Scan for the cell matching the given text and deliver its [X, Y] coordinate at center. 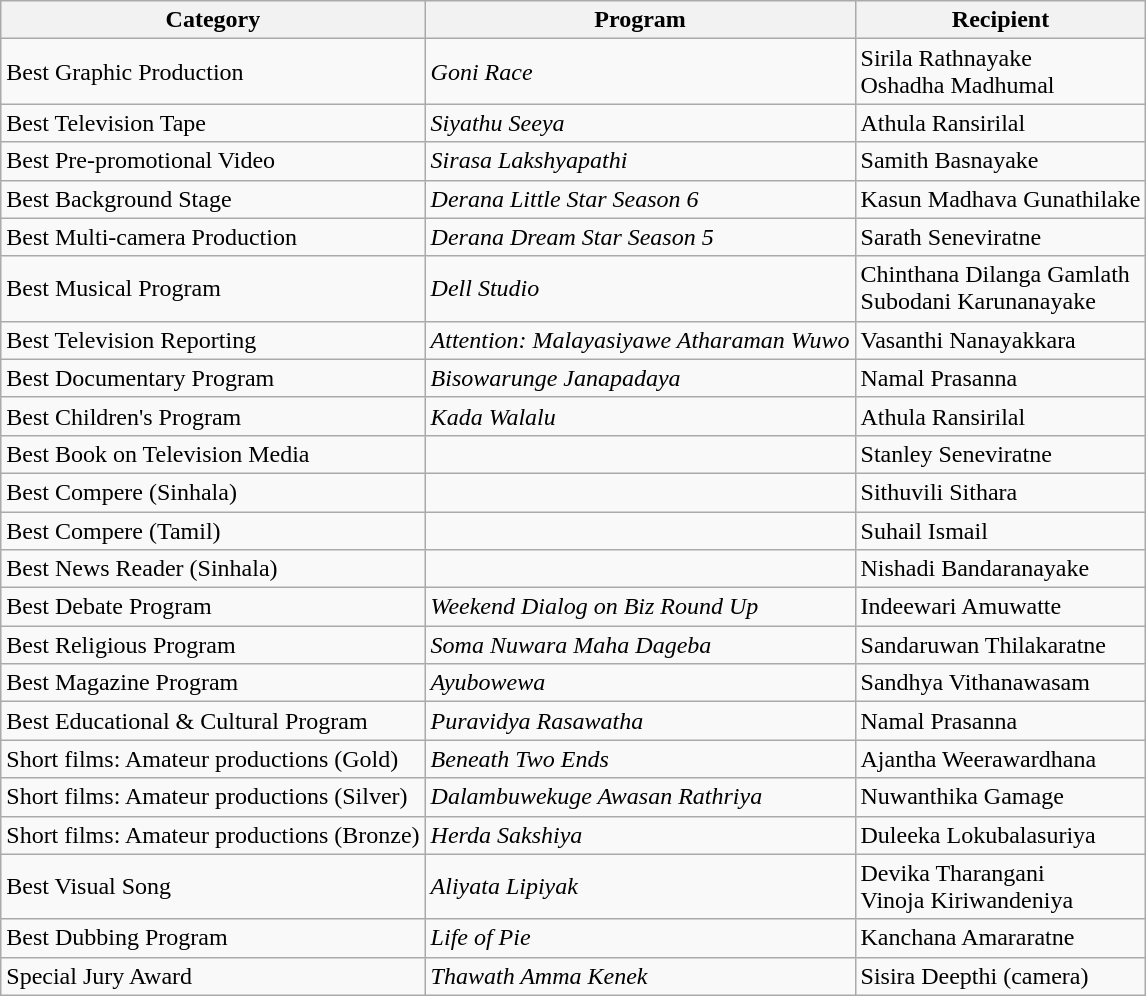
Best Book on Television Media [213, 454]
Kada Walalu [640, 416]
Weekend Dialog on Biz Round Up [640, 607]
Best Children's Program [213, 416]
Ajantha Weerawardhana [1000, 759]
Ayubowewa [640, 683]
Kasun Madhava Gunathilake [1000, 199]
Best Television Reporting [213, 340]
Sisira Deepthi (camera) [1000, 976]
Nishadi Bandaranayake [1000, 569]
Sirila Rathnayake Oshadha Madhumal [1000, 72]
Recipient [1000, 20]
Best Documentary Program [213, 378]
Thawath Amma Kenek [640, 976]
Sarath Seneviratne [1000, 237]
Chinthana Dilanga Gamlath Subodani Karunanayake [1000, 288]
Best News Reader (Sinhala) [213, 569]
Sandhya Vithanawasam [1000, 683]
Kanchana Amararatne [1000, 938]
Derana Little Star Season 6 [640, 199]
Category [213, 20]
Program [640, 20]
Sithuvili Sithara [1000, 492]
Indeewari Amuwatte [1000, 607]
Devika Tharangani Vinoja Kiriwandeniya [1000, 886]
Best Background Stage [213, 199]
Goni Race [640, 72]
Beneath Two Ends [640, 759]
Best Debate Program [213, 607]
Stanley Seneviratne [1000, 454]
Life of Pie [640, 938]
Bisowarunge Janapadaya [640, 378]
Samith Basnayake [1000, 161]
Sandaruwan Thilakaratne [1000, 645]
Attention: Malayasiyawe Atharaman Wuwo [640, 340]
Soma Nuwara Maha Dageba [640, 645]
Best Religious Program [213, 645]
Dell Studio [640, 288]
Short films: Amateur productions (Silver) [213, 797]
Best Graphic Production [213, 72]
Derana Dream Star Season 5 [640, 237]
Nuwanthika Gamage [1000, 797]
Best Visual Song [213, 886]
Best Musical Program [213, 288]
Herda Sakshiya [640, 835]
Short films: Amateur productions (Bronze) [213, 835]
Vasanthi Nanayakkara [1000, 340]
Best Multi-camera Production [213, 237]
Best Dubbing Program [213, 938]
Best Compere (Tamil) [213, 531]
Sirasa Lakshyapathi [640, 161]
Short films: Amateur productions (Gold) [213, 759]
Best Magazine Program [213, 683]
Best Compere (Sinhala) [213, 492]
Duleeka Lokubalasuriya [1000, 835]
Aliyata Lipiyak [640, 886]
Puravidya Rasawatha [640, 721]
Best Educational & Cultural Program [213, 721]
Suhail Ismail [1000, 531]
Dalambuwekuge Awasan Rathriya [640, 797]
Best Television Tape [213, 123]
Best Pre-promotional Video [213, 161]
Siyathu Seeya [640, 123]
Special Jury Award [213, 976]
